Return (x, y) of the center of cell containing provided text 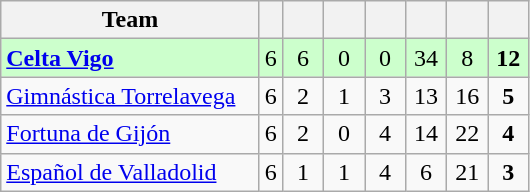
5 (508, 96)
13 (426, 96)
12 (508, 58)
22 (468, 134)
34 (426, 58)
8 (468, 58)
14 (426, 134)
Fortuna de Gijón (130, 134)
16 (468, 96)
Team (130, 20)
Celta Vigo (130, 58)
Español de Valladolid (130, 172)
21 (468, 172)
Gimnástica Torrelavega (130, 96)
